For the text-containing cell, return its midpoint in (x, y) coordinate format. 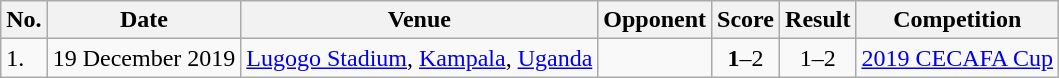
Venue (420, 20)
Result (818, 20)
Lugogo Stadium, Kampala, Uganda (420, 58)
1. (24, 58)
Score (746, 20)
19 December 2019 (144, 58)
Opponent (655, 20)
2019 CECAFA Cup (958, 58)
No. (24, 20)
Competition (958, 20)
Date (144, 20)
